From the cell containing the given text, extract its center point as [x, y] coordinate. 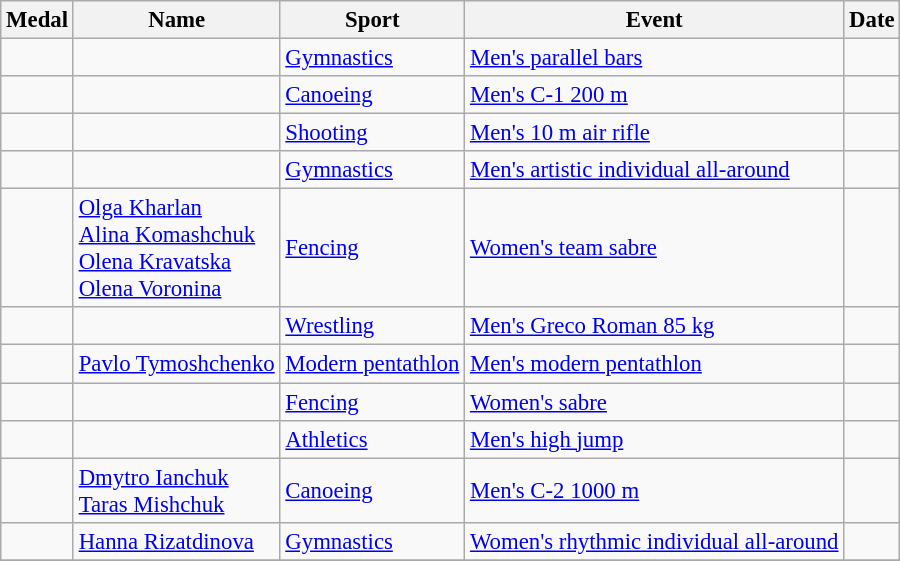
Olga KharlanAlina KomashchukOlena KravatskaOlena Voronina [176, 248]
Event [654, 20]
Modern pentathlon [372, 364]
Medal [38, 20]
Wrestling [372, 327]
Hanna Rizatdinova [176, 541]
Dmytro IanchukTaras Mishchuk [176, 490]
Men's modern pentathlon [654, 364]
Name [176, 20]
Women's team sabre [654, 248]
Men's high jump [654, 439]
Date [872, 20]
Shooting [372, 133]
Women's rhythmic individual all-around [654, 541]
Men's C-2 1000 m [654, 490]
Athletics [372, 439]
Men's artistic individual all-around [654, 170]
Sport [372, 20]
Men's Greco Roman 85 kg [654, 327]
Men's C-1 200 m [654, 95]
Men's parallel bars [654, 58]
Women's sabre [654, 402]
Pavlo Tymoshchenko [176, 364]
Men's 10 m air rifle [654, 133]
